Output the (x, y) coordinate of the center of the cell containing the given text.  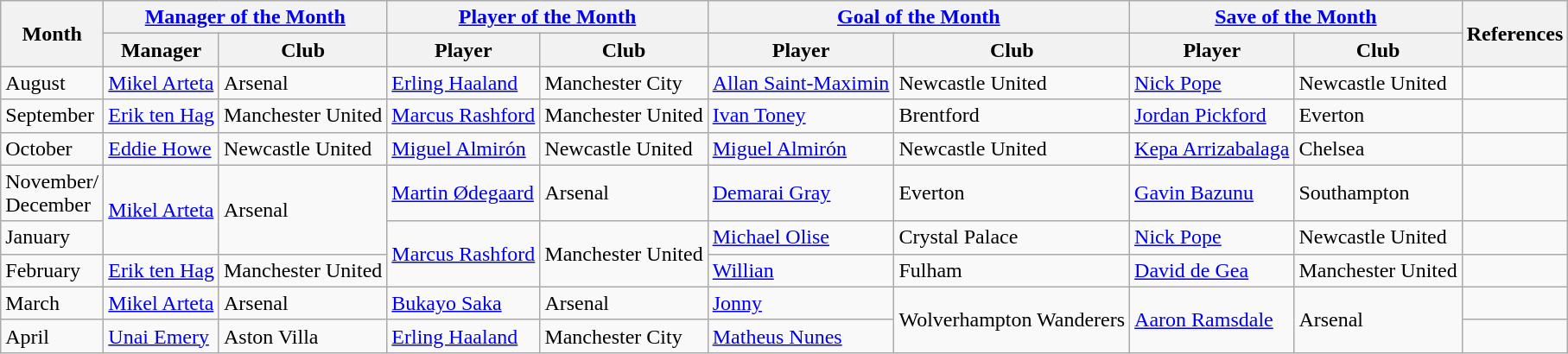
Unai Emery (162, 336)
Jordan Pickford (1212, 116)
Aaron Ramsdale (1212, 319)
Month (52, 34)
Demarai Gray (801, 193)
Michael Olise (801, 237)
August (52, 83)
January (52, 237)
Wolverhampton Wanderers (1013, 319)
Manager of the Month (245, 17)
April (52, 336)
Goal of the Month (918, 17)
Matheus Nunes (801, 336)
Player of the Month (548, 17)
Eddie Howe (162, 149)
Allan Saint-Maximin (801, 83)
November/December (52, 193)
Martin Ødegaard (463, 193)
February (52, 270)
Ivan Toney (801, 116)
Fulham (1013, 270)
David de Gea (1212, 270)
Gavin Bazunu (1212, 193)
Willian (801, 270)
References (1515, 34)
Chelsea (1378, 149)
Save of the Month (1296, 17)
Jonny (801, 303)
Crystal Palace (1013, 237)
October (52, 149)
Manager (162, 50)
Aston Villa (302, 336)
September (52, 116)
Southampton (1378, 193)
March (52, 303)
Kepa Arrizabalaga (1212, 149)
Brentford (1013, 116)
Bukayo Saka (463, 303)
